Locate the cell with the specified text and output its [x, y] center coordinate. 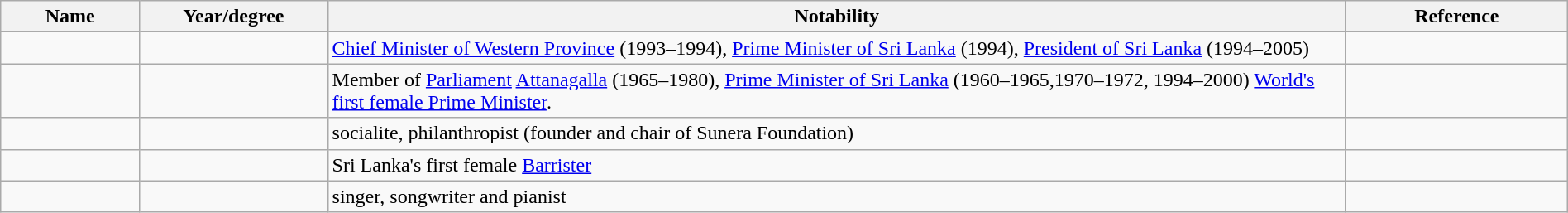
Chief Minister of Western Province (1993–1994), Prime Minister of Sri Lanka (1994), President of Sri Lanka (1994–2005) [837, 48]
Reference [1456, 17]
Sri Lanka's first female Barrister [837, 165]
singer, songwriter and pianist [837, 196]
Notability [837, 17]
Member of Parliament Attanagalla (1965–1980), Prime Minister of Sri Lanka (1960–1965,1970–1972, 1994–2000) World's first female Prime Minister. [837, 91]
Name [70, 17]
socialite, philanthropist (founder and chair of Sunera Foundation) [837, 133]
Year/degree [233, 17]
